Locate the cell with the specified text and output its (x, y) center coordinate. 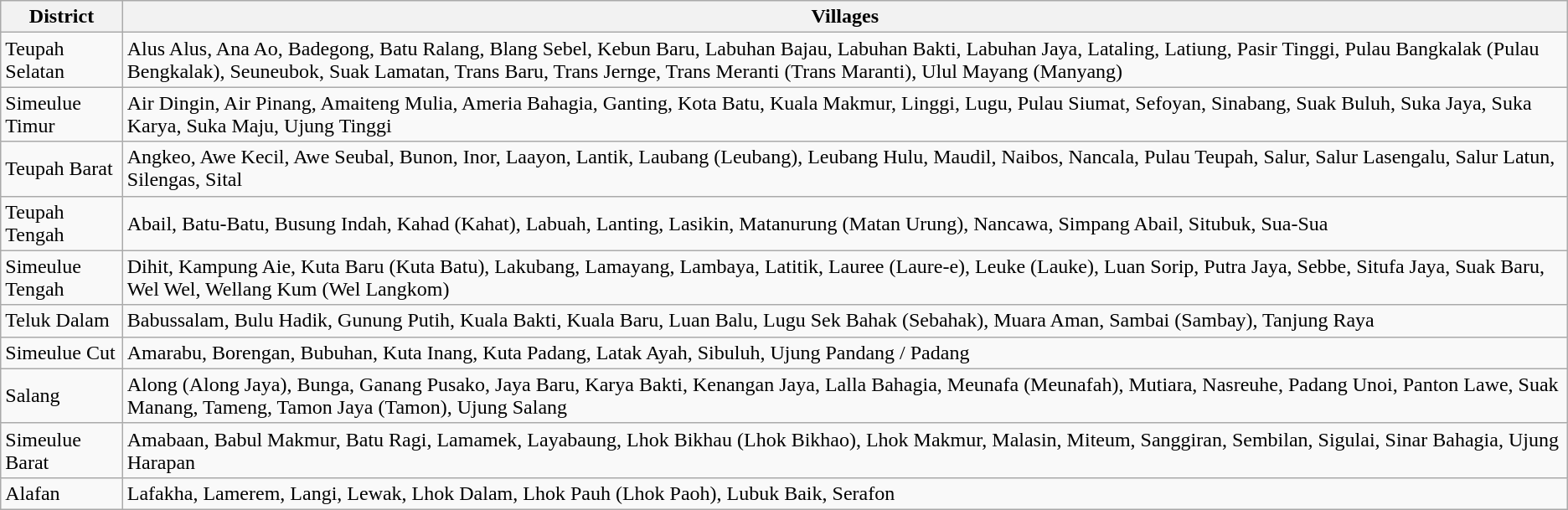
Teupah Selatan (62, 60)
Teupah Tengah (62, 223)
Amarabu, Borengan, Bubuhan, Kuta Inang, Kuta Padang, Latak Ayah, Sibuluh, Ujung Pandang / Padang (844, 353)
Alafan (62, 493)
Simeulue Cut (62, 353)
Simeulue Barat (62, 451)
Simeulue Tengah (62, 278)
Salang (62, 395)
District (62, 17)
Babussalam, Bulu Hadik, Gunung Putih, Kuala Bakti, Kuala Baru, Luan Balu, Lugu Sek Bahak (Sebahak), Muara Aman, Sambai (Sambay), Tanjung Raya (844, 321)
Villages (844, 17)
Teupah Barat (62, 169)
Teluk Dalam (62, 321)
Simeulue Timur (62, 114)
Abail, Batu-Batu, Busung Indah, Kahad (Kahat), Labuah, Lanting, Lasikin, Matanurung (Matan Urung), Nancawa, Simpang Abail, Situbuk, Sua-Sua (844, 223)
Lafakha, Lamerem, Langi, Lewak, Lhok Dalam, Lhok Pauh (Lhok Paoh), Lubuk Baik, Serafon (844, 493)
